Extract the (x, y) coordinate from the center of the cell holding the provided text.  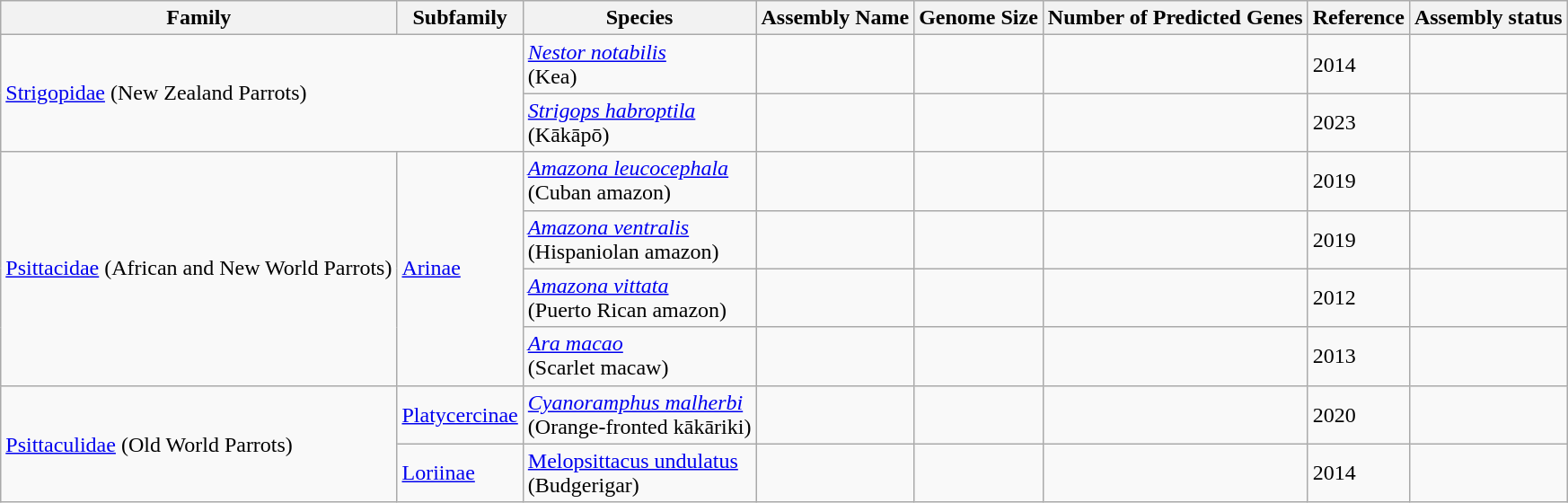
Loriinae (460, 472)
Amazona ventralis(Hispaniolan amazon) (639, 239)
Amazona leucocephala(Cuban amazon) (639, 181)
2020 (1358, 415)
Nestor notabilis(Kea) (639, 65)
Species (639, 18)
Cyanoramphus malherbi(Orange-fronted kākāriki) (639, 415)
Assembly Name (835, 18)
Melopsittacus undulatus(Budgerigar) (639, 472)
Number of Predicted Genes (1175, 18)
Family (199, 18)
Ara macao(Scarlet macaw) (639, 356)
2023 (1358, 122)
Psittaculidae (Old World Parrots) (199, 444)
Reference (1358, 18)
Amazona vittata(Puerto Rican amazon) (639, 298)
2013 (1358, 356)
Strigopidae (New Zealand Parrots) (262, 93)
Assembly status (1488, 18)
Platycercinae (460, 415)
2012 (1358, 298)
Genome Size (979, 18)
Arinae (460, 269)
Strigops habroptila(Kākāpō) (639, 122)
Psittacidae (African and New World Parrots) (199, 269)
Subfamily (460, 18)
